Return the (X, Y) coordinate for the center point of the cell that contains the specified text.  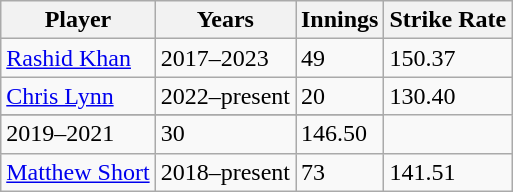
2019–2021 (78, 134)
Matthew Short (78, 172)
150.37 (448, 58)
2018–present (225, 172)
Strike Rate (448, 20)
2017–2023 (225, 58)
Player (78, 20)
Innings (340, 20)
20 (340, 96)
73 (340, 172)
2022–present (225, 96)
Years (225, 20)
141.51 (448, 172)
49 (340, 58)
Chris Lynn (78, 96)
Rashid Khan (78, 58)
130.40 (448, 96)
146.50 (340, 134)
30 (225, 134)
